Identify which cell holds the provided text, then report its [x, y] central coordinate. 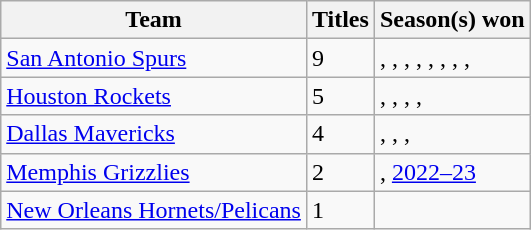
9 [340, 58]
Titles [340, 20]
New Orleans Hornets/Pelicans [154, 210]
Team [154, 20]
, , , , , , , , [452, 58]
Season(s) won [452, 20]
, , , , [452, 96]
2 [340, 172]
Memphis Grizzlies [154, 172]
Houston Rockets [154, 96]
5 [340, 96]
Dallas Mavericks [154, 134]
, 2022–23 [452, 172]
, , , [452, 134]
San Antonio Spurs [154, 58]
4 [340, 134]
1 [340, 210]
